Identify which cell holds the provided text, then report its [x, y] central coordinate. 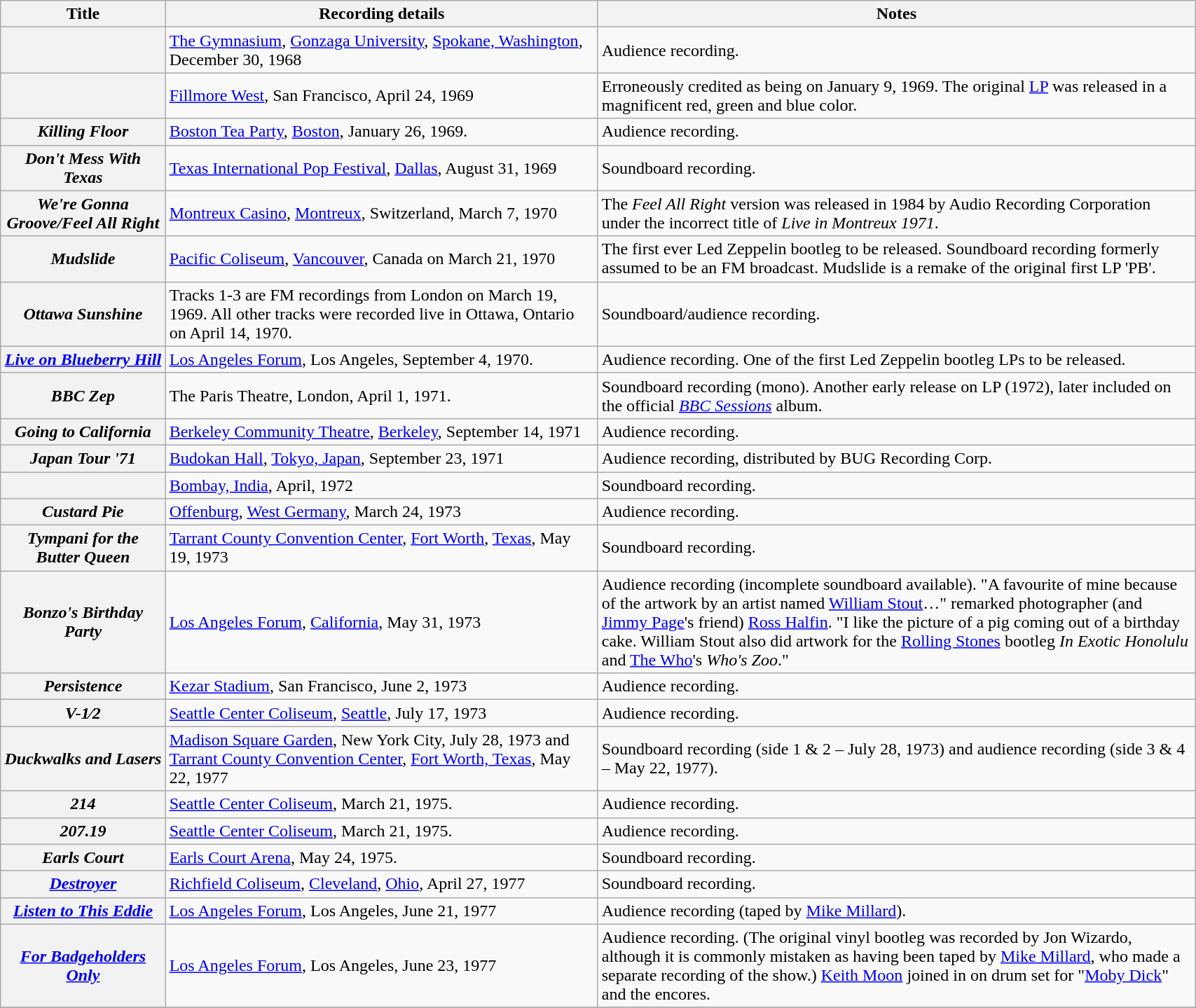
Duckwalks and Lasers [83, 759]
Audience recording, distributed by BUG Recording Corp. [896, 458]
Ottawa Sunshine [83, 314]
Soundboard recording (side 1 & 2 – July 28, 1973) and audience recording (side 3 & 4 – May 22, 1977). [896, 759]
Earls Court [83, 857]
Los Angeles Forum, California, May 31, 1973 [381, 622]
214 [83, 804]
V-1⁄2 [83, 713]
We're Gonna Groove/Feel All Right [83, 213]
Tarrant County Convention Center, Fort Worth, Texas, May 19, 1973 [381, 548]
Japan Tour '71 [83, 458]
Soundboard/audience recording. [896, 314]
Custard Pie [83, 512]
Boston Tea Party, Boston, January 26, 1969. [381, 132]
Soundboard recording (mono). Another early release on LP (1972), later included on the official BBC Sessions album. [896, 395]
Notes [896, 14]
Title [83, 14]
Pacific Coliseum, Vancouver, Canada on March 21, 1970 [381, 259]
Audience recording (taped by Mike Millard). [896, 911]
Los Angeles Forum, Los Angeles, September 4, 1970. [381, 359]
Mudslide [83, 259]
Bombay, India, April, 1972 [381, 485]
Richfield Coliseum, Cleveland, Ohio, April 27, 1977 [381, 884]
Recording details [381, 14]
Los Angeles Forum, Los Angeles, June 21, 1977 [381, 911]
Earls Court Arena, May 24, 1975. [381, 857]
207.19 [83, 831]
Killing Floor [83, 132]
For Badgeholders Only [83, 965]
Montreux Casino, Montreux, Switzerland, March 7, 1970 [381, 213]
BBC Zep [83, 395]
The Gymnasium, Gonzaga University, Spokane, Washington, December 30, 1968 [381, 50]
Kezar Stadium, San Francisco, June 2, 1973 [381, 686]
The Paris Theatre, London, April 1, 1971. [381, 395]
Tympani for the Butter Queen [83, 548]
Erroneously credited as being on January 9, 1969. The original LP was released in a magnificent red, green and blue color. [896, 95]
Destroyer [83, 884]
Don't Mess With Texas [83, 168]
Offenburg, West Germany, March 24, 1973 [381, 512]
Bonzo's Birthday Party [83, 622]
Listen to This Eddie [83, 911]
Madison Square Garden, New York City, July 28, 1973 and Tarrant County Convention Center, Fort Worth, Texas, May 22, 1977 [381, 759]
Los Angeles Forum, Los Angeles, June 23, 1977 [381, 965]
Fillmore West, San Francisco, April 24, 1969 [381, 95]
Live on Blueberry Hill [83, 359]
Berkeley Community Theatre, Berkeley, September 14, 1971 [381, 431]
Tracks 1-3 are FM recordings from London on March 19, 1969. All other tracks were recorded live in Ottawa, Ontario on April 14, 1970. [381, 314]
Budokan Hall, Tokyo, Japan, September 23, 1971 [381, 458]
Persistence [83, 686]
Audience recording. One of the first Led Zeppelin bootleg LPs to be released. [896, 359]
Going to California [83, 431]
Texas International Pop Festival, Dallas, August 31, 1969 [381, 168]
Seattle Center Coliseum, Seattle, July 17, 1973 [381, 713]
The Feel All Right version was released in 1984 by Audio Recording Corporation under the incorrect title of Live in Montreux 1971. [896, 213]
